Provide the [x, y] coordinate of the cell's center where the given text is located.  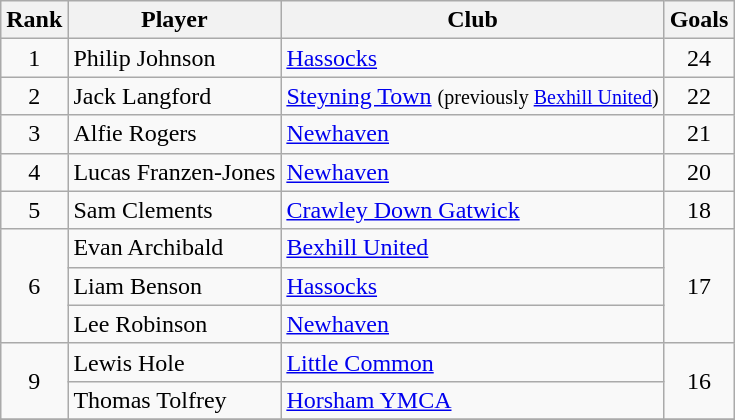
18 [699, 210]
Goals [699, 20]
Club [472, 20]
24 [699, 58]
Evan Archibald [174, 248]
1 [34, 58]
Sam Clements [174, 210]
Bexhill United [472, 248]
Philip Johnson [174, 58]
2 [34, 96]
Little Common [472, 362]
Steyning Town (previously Bexhill United) [472, 96]
Crawley Down Gatwick [472, 210]
Liam Benson [174, 286]
4 [34, 172]
Lee Robinson [174, 324]
22 [699, 96]
17 [699, 286]
Rank [34, 20]
Player [174, 20]
6 [34, 286]
20 [699, 172]
9 [34, 381]
Alfie Rogers [174, 134]
21 [699, 134]
3 [34, 134]
Lucas Franzen-Jones [174, 172]
5 [34, 210]
16 [699, 381]
Lewis Hole [174, 362]
Horsham YMCA [472, 400]
Thomas Tolfrey [174, 400]
Jack Langford [174, 96]
